Identify which cell holds the provided text, then report its [x, y] central coordinate. 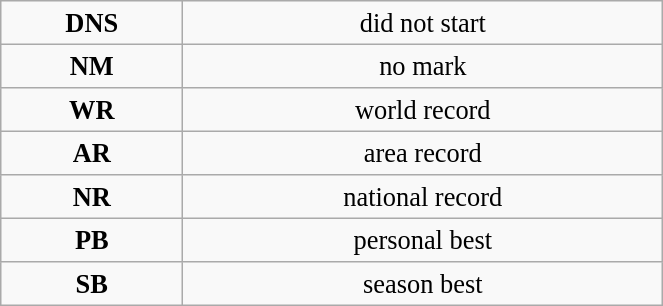
national record [423, 197]
world record [423, 109]
NM [92, 66]
SB [92, 284]
DNS [92, 22]
did not start [423, 22]
WR [92, 109]
season best [423, 284]
AR [92, 153]
no mark [423, 66]
area record [423, 153]
personal best [423, 240]
NR [92, 197]
PB [92, 240]
